Capture the cell that displays the provided text and extract its [X, Y] central coordinate. 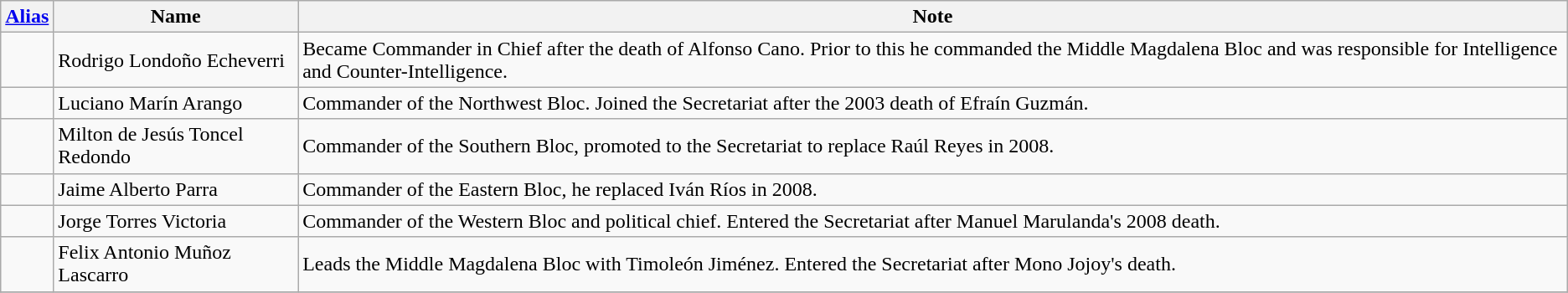
Milton de Jesús Toncel Redondo [176, 146]
Leads the Middle Magdalena Bloc with Timoleón Jiménez. Entered the Secretariat after Mono Jojoy's death. [933, 265]
Name [176, 17]
Rodrigo Londoño Echeverri [176, 60]
Commander of the Western Bloc and political chief. Entered the Secretariat after Manuel Marulanda's 2008 death. [933, 221]
Commander of the Southern Bloc, promoted to the Secretariat to replace Raúl Reyes in 2008. [933, 146]
Jorge Torres Victoria [176, 221]
Commander of the Northwest Bloc. Joined the Secretariat after the 2003 death of Efraín Guzmán. [933, 103]
Note [933, 17]
Luciano Marín Arango [176, 103]
Jaime Alberto Parra [176, 189]
Felix Antonio Muñoz Lascarro [176, 265]
Commander of the Eastern Bloc, he replaced Iván Ríos in 2008. [933, 189]
Alias [27, 17]
